Identify which cell holds the provided text, then report its (X, Y) central coordinate. 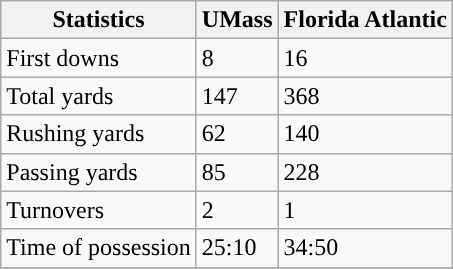
16 (365, 58)
34:50 (365, 248)
62 (237, 134)
140 (365, 134)
8 (237, 58)
Passing yards (99, 172)
85 (237, 172)
2 (237, 210)
Florida Atlantic (365, 20)
UMass (237, 20)
Rushing yards (99, 134)
First downs (99, 58)
Statistics (99, 20)
Time of possession (99, 248)
368 (365, 96)
228 (365, 172)
25:10 (237, 248)
Turnovers (99, 210)
147 (237, 96)
1 (365, 210)
Total yards (99, 96)
